Output the [x, y] coordinate of the center of the cell containing the given text.  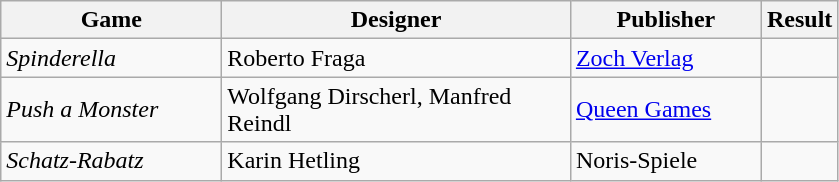
Noris-Spiele [666, 161]
Queen Games [666, 110]
Wolfgang Dirscherl, Manfred Reindl [396, 110]
Schatz-Rabatz [112, 161]
Push a Monster [112, 110]
Roberto Fraga [396, 58]
Game [112, 20]
Publisher [666, 20]
Spinderella [112, 58]
Designer [396, 20]
Zoch Verlag [666, 58]
Result [799, 20]
Karin Hetling [396, 161]
